From the cell containing the given text, extract its center point as (x, y) coordinate. 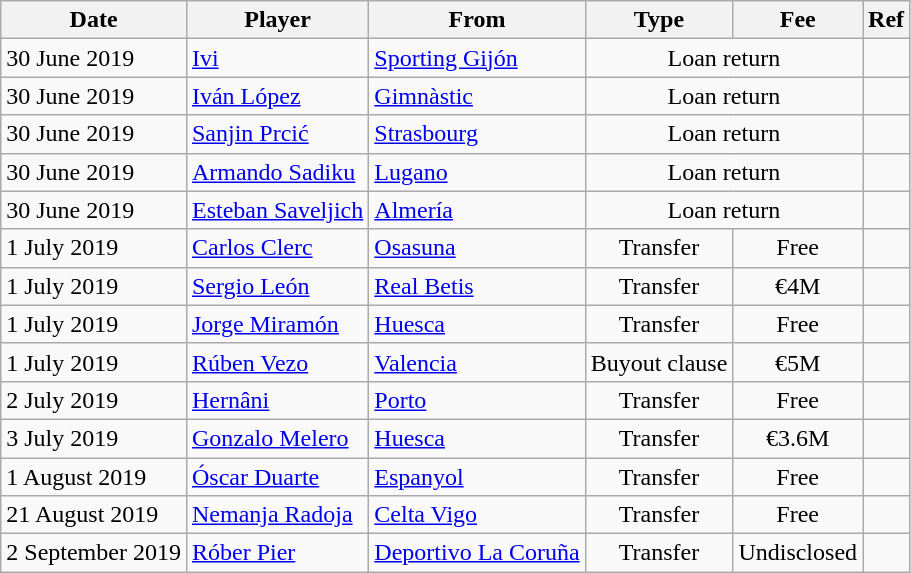
1 August 2019 (94, 477)
Gimnàstic (477, 96)
Lugano (477, 172)
Ref (886, 20)
Hernâni (277, 400)
21 August 2019 (94, 515)
€5M (798, 362)
Porto (477, 400)
Róber Pier (277, 553)
Nemanja Radoja (277, 515)
Date (94, 20)
3 July 2019 (94, 438)
Undisclosed (798, 553)
Armando Sadiku (277, 172)
Sporting Gijón (477, 58)
2 September 2019 (94, 553)
Real Betis (477, 286)
Jorge Miramón (277, 324)
Deportivo La Coruña (477, 553)
Sergio León (277, 286)
Ivi (277, 58)
Espanyol (477, 477)
Celta Vigo (477, 515)
Esteban Saveljich (277, 210)
From (477, 20)
Osasuna (477, 248)
Carlos Clerc (277, 248)
Almería (477, 210)
€4M (798, 286)
€3.6M (798, 438)
Player (277, 20)
Óscar Duarte (277, 477)
Type (659, 20)
Gonzalo Melero (277, 438)
Sanjin Prcić (277, 134)
Iván López (277, 96)
Fee (798, 20)
Rúben Vezo (277, 362)
Buyout clause (659, 362)
2 July 2019 (94, 400)
Valencia (477, 362)
Strasbourg (477, 134)
